Determine the (X, Y) coordinate at the center of the cell enclosing the given text.  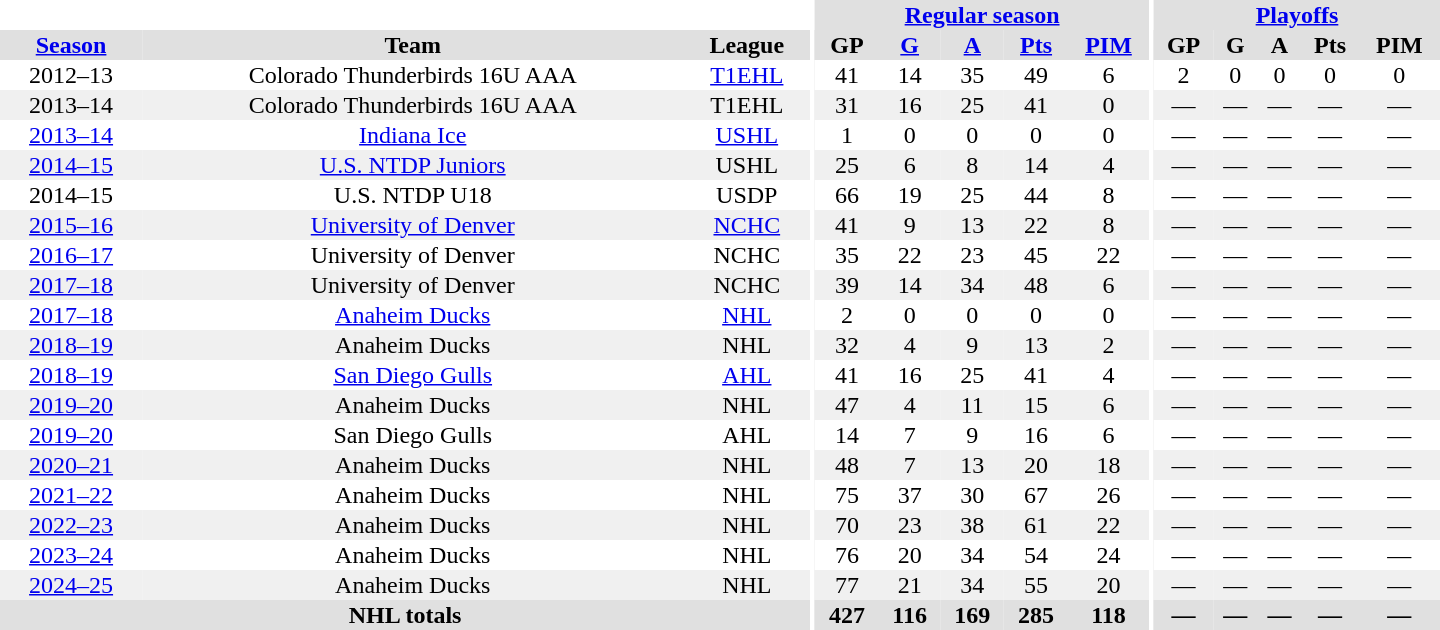
116 (910, 615)
75 (847, 495)
38 (972, 525)
67 (1036, 495)
30 (972, 495)
Regular season (982, 15)
2012–13 (71, 75)
2022–23 (71, 525)
118 (1108, 615)
39 (847, 285)
2024–25 (71, 585)
169 (972, 615)
44 (1036, 195)
NHL totals (405, 615)
2020–21 (71, 465)
2021–22 (71, 495)
24 (1108, 555)
47 (847, 405)
18 (1108, 465)
55 (1036, 585)
U.S. NTDP Juniors (412, 165)
2016–17 (71, 255)
USDP (746, 195)
37 (910, 495)
Playoffs (1297, 15)
League (746, 45)
76 (847, 555)
Indiana Ice (412, 135)
32 (847, 345)
1 (847, 135)
11 (972, 405)
54 (1036, 555)
Season (71, 45)
45 (1036, 255)
61 (1036, 525)
2023–24 (71, 555)
26 (1108, 495)
U.S. NTDP U18 (412, 195)
77 (847, 585)
427 (847, 615)
19 (910, 195)
49 (1036, 75)
31 (847, 105)
2015–16 (71, 225)
Team (412, 45)
285 (1036, 615)
21 (910, 585)
66 (847, 195)
70 (847, 525)
15 (1036, 405)
